Scan for the cell matching the given text and deliver its [X, Y] coordinate at center. 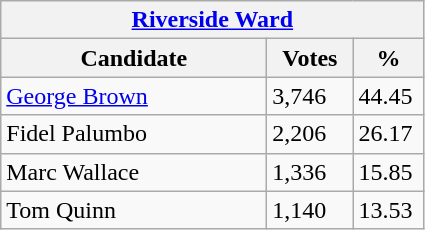
Riverside Ward [212, 20]
44.45 [388, 96]
26.17 [388, 134]
15.85 [388, 172]
Candidate [134, 58]
13.53 [388, 210]
2,206 [310, 134]
% [388, 58]
Marc Wallace [134, 172]
1,336 [310, 172]
George Brown [134, 96]
1,140 [310, 210]
Tom Quinn [134, 210]
3,746 [310, 96]
Votes [310, 58]
Fidel Palumbo [134, 134]
